Return [x, y] of the center of cell containing provided text 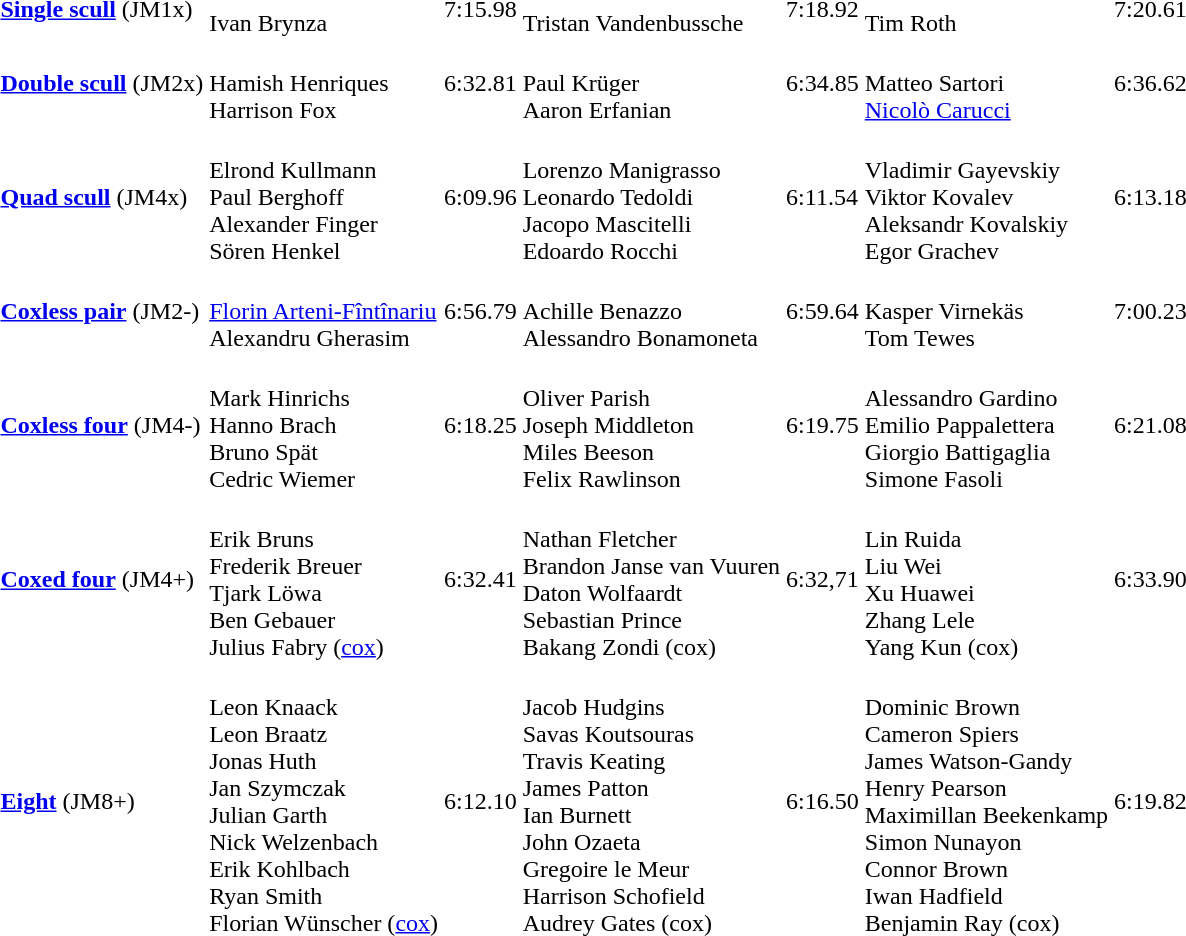
Lin Ruida Liu Wei Xu Huawei Zhang Lele Yang Kun (cox) [986, 580]
6:59.64 [823, 311]
6:32.81 [481, 83]
Kasper Virnekäs Tom Tewes [986, 311]
Paul Krüger Aaron Erfanian [651, 83]
Lorenzo Manigrasso Leonardo Tedoldi Jacopo Mascitelli Edoardo Rocchi [651, 197]
Mark Hinrichs Hanno Brach Bruno Spät Cedric Wiemer [324, 425]
6:32.41 [481, 580]
Matteo Sartori Nicolò Carucci [986, 83]
6:11.54 [823, 197]
6:19.75 [823, 425]
6:34.85 [823, 83]
6:18.25 [481, 425]
Alessandro Gardino Emilio Pappalettera Giorgio Battigaglia Simone Fasoli [986, 425]
Erik Bruns Frederik Breuer Tjark Löwa Ben Gebauer Julius Fabry (cox) [324, 580]
Vladimir Gayevskiy Viktor Kovalev Aleksandr Kovalskiy Egor Grachev [986, 197]
6:32,71 [823, 580]
Hamish Henriques Harrison Fox [324, 83]
Nathan Fletcher Brandon Janse van Vuuren Daton Wolfaardt Sebastian Prince Bakang Zondi (cox) [651, 580]
6:56.79 [481, 311]
6:09.96 [481, 197]
Florin Arteni-Fîntînariu Alexandru Gherasim [324, 311]
Oliver Parish Joseph Middleton Miles Beeson Felix Rawlinson [651, 425]
Achille Benazzo Alessandro Bonamoneta [651, 311]
Elrond Kullmann Paul Berghoff Alexander Finger Sören Henkel [324, 197]
